From the cell containing the given text, extract its center point as [x, y] coordinate. 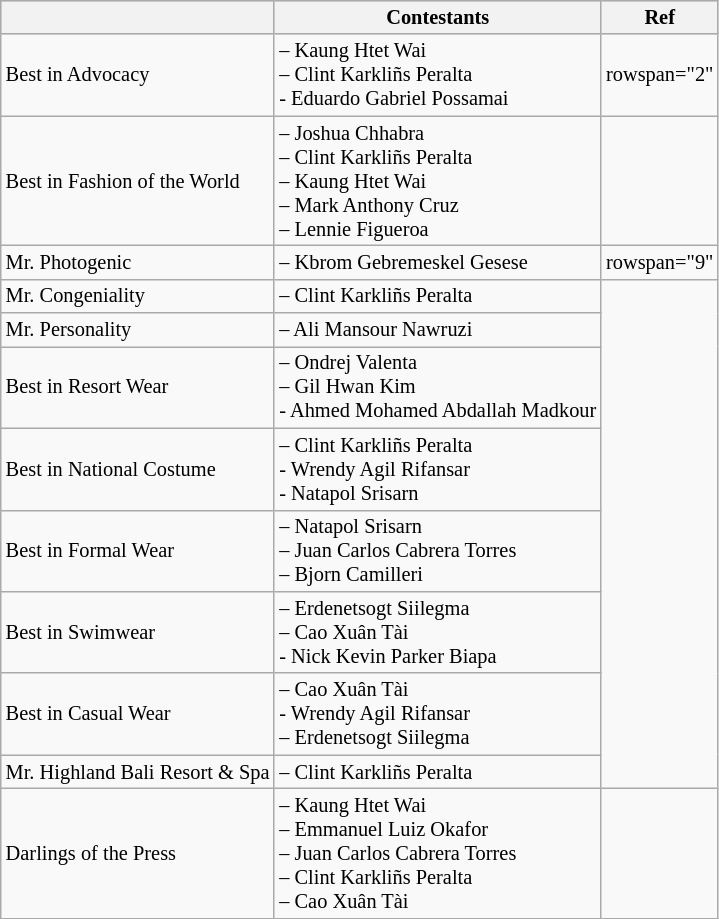
Best in Casual Wear [138, 714]
Ref [660, 17]
Best in National Costume [138, 469]
– Kaung Htet Wai – Emmanuel Luiz Okafor – Juan Carlos Cabrera Torres – Clint Karkliñs Peralta – Cao Xuân Tài [438, 853]
rowspan="9" [660, 262]
rowspan="2" [660, 75]
– Natapol Srisarn – Juan Carlos Cabrera Torres – Bjorn Camilleri [438, 551]
Contestants [438, 17]
– Kaung Htet Wai – Clint Karkliñs Peralta - Eduardo Gabriel Possamai [438, 75]
Best in Resort Wear [138, 387]
Mr. Personality [138, 330]
Mr. Photogenic [138, 262]
Darlings of the Press [138, 853]
– Ali Mansour Nawruzi [438, 330]
Best in Fashion of the World [138, 181]
– Ondrej Valenta – Gil Hwan Kim - Ahmed Mohamed Abdallah Madkour [438, 387]
Mr. Highland Bali Resort & Spa [138, 772]
Best in Advocacy [138, 75]
Best in Formal Wear [138, 551]
– Kbrom Gebremeskel Gesese [438, 262]
– Clint Karkliñs Peralta - Wrendy Agil Rifansar - Natapol Srisarn [438, 469]
Mr. Congeniality [138, 296]
Best in Swimwear [138, 632]
– Joshua Chhabra – Clint Karkliñs Peralta – Kaung Htet Wai – Mark Anthony Cruz – Lennie Figueroa [438, 181]
– Erdenetsogt Siilegma – Cao Xuân Tài - Nick Kevin Parker Biapa [438, 632]
– Cao Xuân Tài - Wrendy Agil Rifansar – Erdenetsogt Siilegma [438, 714]
